Detect which cell encompasses the target text, then output its [X, Y] center coordinate. 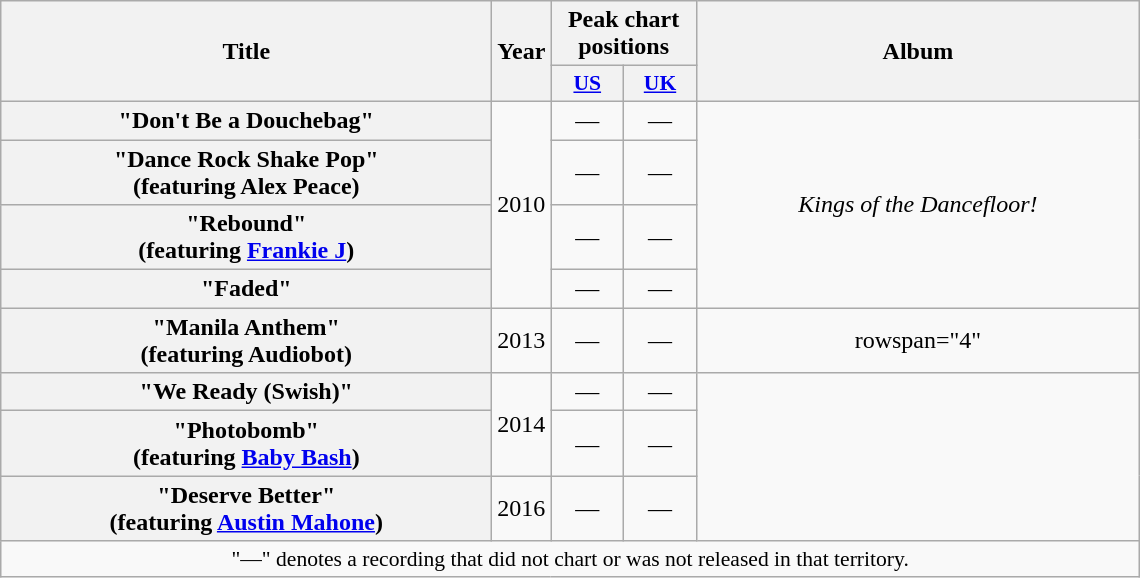
"Faded" [246, 289]
"Photobomb" (featuring Baby Bash) [246, 444]
"Deserve Better" (featuring Austin Mahone) [246, 508]
Album [918, 52]
UK [660, 84]
2016 [522, 508]
Peak chart positions [624, 34]
rowspan="4" [918, 340]
Kings of the Dancefloor! [918, 204]
US [588, 84]
Year [522, 52]
"Rebound" (featuring Frankie J) [246, 238]
"Manila Anthem" (featuring Audiobot) [246, 340]
"Dance Rock Shake Pop" (featuring Alex Peace) [246, 172]
"Don't Be a Douchebag" [246, 120]
2013 [522, 340]
2014 [522, 424]
"—" denotes a recording that did not chart or was not released in that territory. [570, 559]
Title [246, 52]
2010 [522, 204]
"We Ready (Swish)" [246, 392]
